Pinpoint the cell where the given text exists, returning its (x, y) midpoint coordinate. 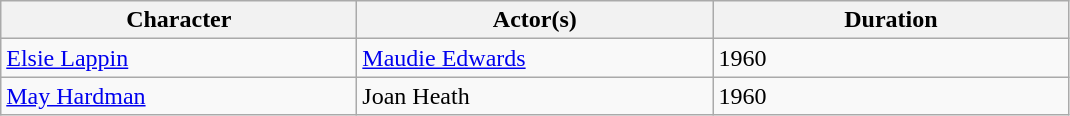
Character (179, 20)
May Hardman (179, 96)
Elsie Lappin (179, 58)
Maudie Edwards (535, 58)
Duration (891, 20)
Joan Heath (535, 96)
Actor(s) (535, 20)
